Output the [x, y] coordinate of the center of the cell containing the given text.  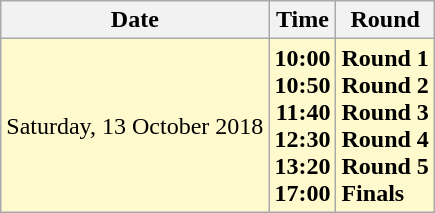
Round [385, 20]
10:0010:5011:4012:3013:2017:00 [302, 126]
Saturday, 13 October 2018 [135, 126]
Round 1Round 2Round 3Round 4Round 5Finals [385, 126]
Time [302, 20]
Date [135, 20]
